Identify which cell holds the provided text, then report its (x, y) central coordinate. 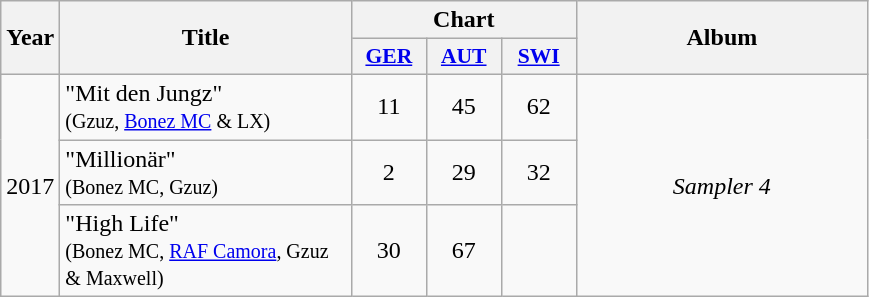
67 (464, 251)
AUT (464, 57)
"High Life" (Bonez MC, RAF Camora, Gzuz & Maxwell) (206, 251)
Chart (464, 20)
11 (388, 106)
Sampler 4 (722, 185)
Album (722, 38)
GER (388, 57)
45 (464, 106)
2017 (30, 185)
30 (388, 251)
29 (464, 172)
62 (538, 106)
Title (206, 38)
Year (30, 38)
"Mit den Jungz" (Gzuz, Bonez MC & LX) (206, 106)
SWI (538, 57)
2 (388, 172)
32 (538, 172)
"Millionär" (Bonez MC, Gzuz) (206, 172)
